Detect which cell encompasses the target text, then output its [X, Y] center coordinate. 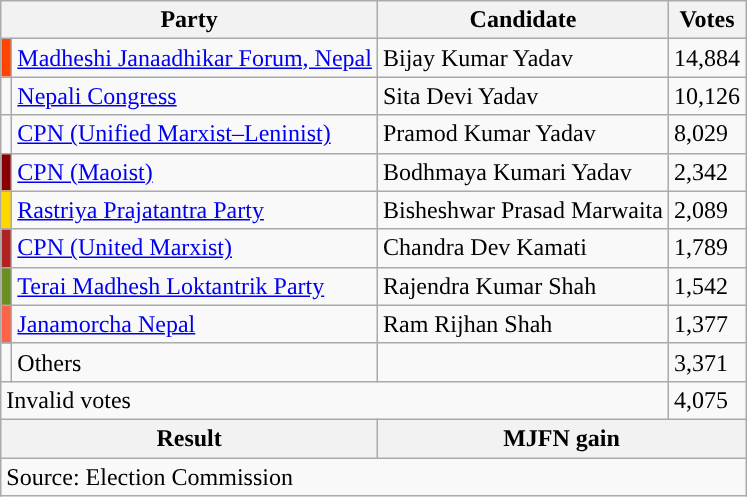
MJFN gain [561, 438]
Chandra Dev Kamati [522, 248]
2,089 [706, 210]
Pramod Kumar Yadav [522, 134]
CPN (United Marxist) [195, 248]
1,377 [706, 324]
Candidate [522, 20]
2,342 [706, 172]
Terai Madhesh Loktantrik Party [195, 286]
8,029 [706, 134]
Votes [706, 20]
Bisheshwar Prasad Marwaita [522, 210]
Party [190, 20]
1,789 [706, 248]
1,542 [706, 286]
Janamorcha Nepal [195, 324]
Ram Rijhan Shah [522, 324]
Result [190, 438]
Rastriya Prajatantra Party [195, 210]
Rajendra Kumar Shah [522, 286]
Source: Election Commission [374, 477]
Bodhmaya Kumari Yadav [522, 172]
10,126 [706, 96]
Madheshi Janaadhikar Forum, Nepal [195, 58]
Others [195, 362]
Invalid votes [335, 400]
CPN (Maoist) [195, 172]
4,075 [706, 400]
Bijay Kumar Yadav [522, 58]
Nepali Congress [195, 96]
14,884 [706, 58]
CPN (Unified Marxist–Leninist) [195, 134]
Sita Devi Yadav [522, 96]
3,371 [706, 362]
